Capture the cell that displays the provided text and extract its [X, Y] central coordinate. 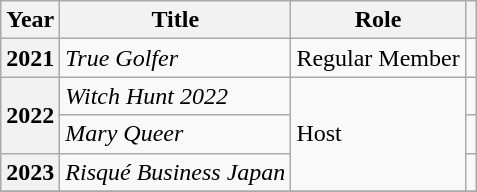
Host [378, 134]
2021 [30, 58]
Title [176, 20]
Risqué Business Japan [176, 172]
Role [378, 20]
Year [30, 20]
True Golfer [176, 58]
Mary Queer [176, 134]
2022 [30, 115]
2023 [30, 172]
Witch Hunt 2022 [176, 96]
Regular Member [378, 58]
